Determine the (X, Y) coordinate at the center of the cell enclosing the given text.  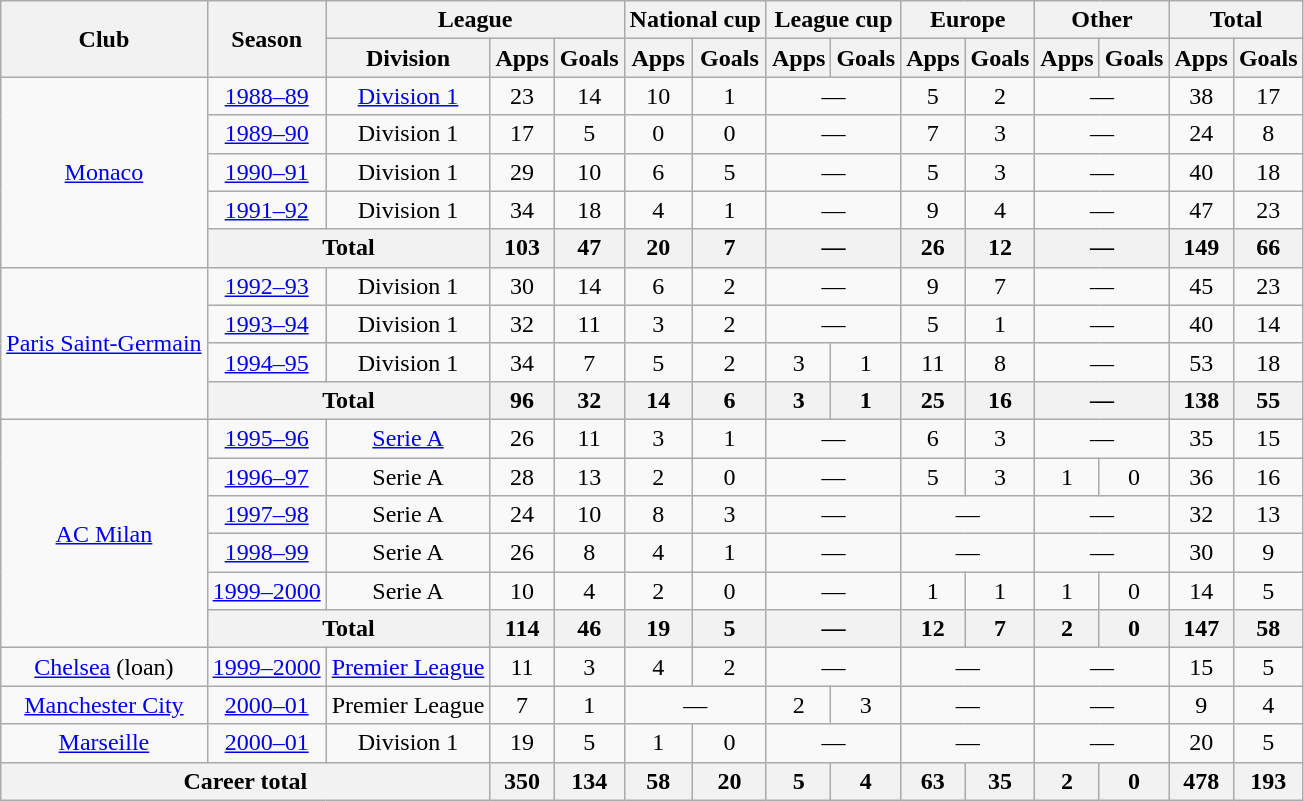
193 (1268, 781)
53 (1201, 362)
138 (1201, 400)
Other (1102, 20)
1993–94 (266, 324)
Division (408, 58)
AC Milan (104, 533)
1998–99 (266, 553)
36 (1201, 477)
Europe (968, 20)
350 (522, 781)
66 (1268, 248)
38 (1201, 96)
National cup (695, 20)
29 (522, 172)
96 (522, 400)
League (475, 20)
Manchester City (104, 705)
Monaco (104, 172)
1997–98 (266, 515)
Marseille (104, 743)
1995–96 (266, 438)
147 (1201, 629)
55 (1268, 400)
46 (589, 629)
478 (1201, 781)
Paris Saint-Germain (104, 343)
103 (522, 248)
1990–91 (266, 172)
1991–92 (266, 210)
28 (522, 477)
Season (266, 39)
1989–90 (266, 134)
League cup (833, 20)
1994–95 (266, 362)
1988–89 (266, 96)
114 (522, 629)
Career total (246, 781)
1992–93 (266, 286)
63 (933, 781)
Club (104, 39)
134 (589, 781)
Chelsea (loan) (104, 667)
149 (1201, 248)
1996–97 (266, 477)
25 (933, 400)
45 (1201, 286)
